Capture the cell that displays the provided text and extract its [X, Y] central coordinate. 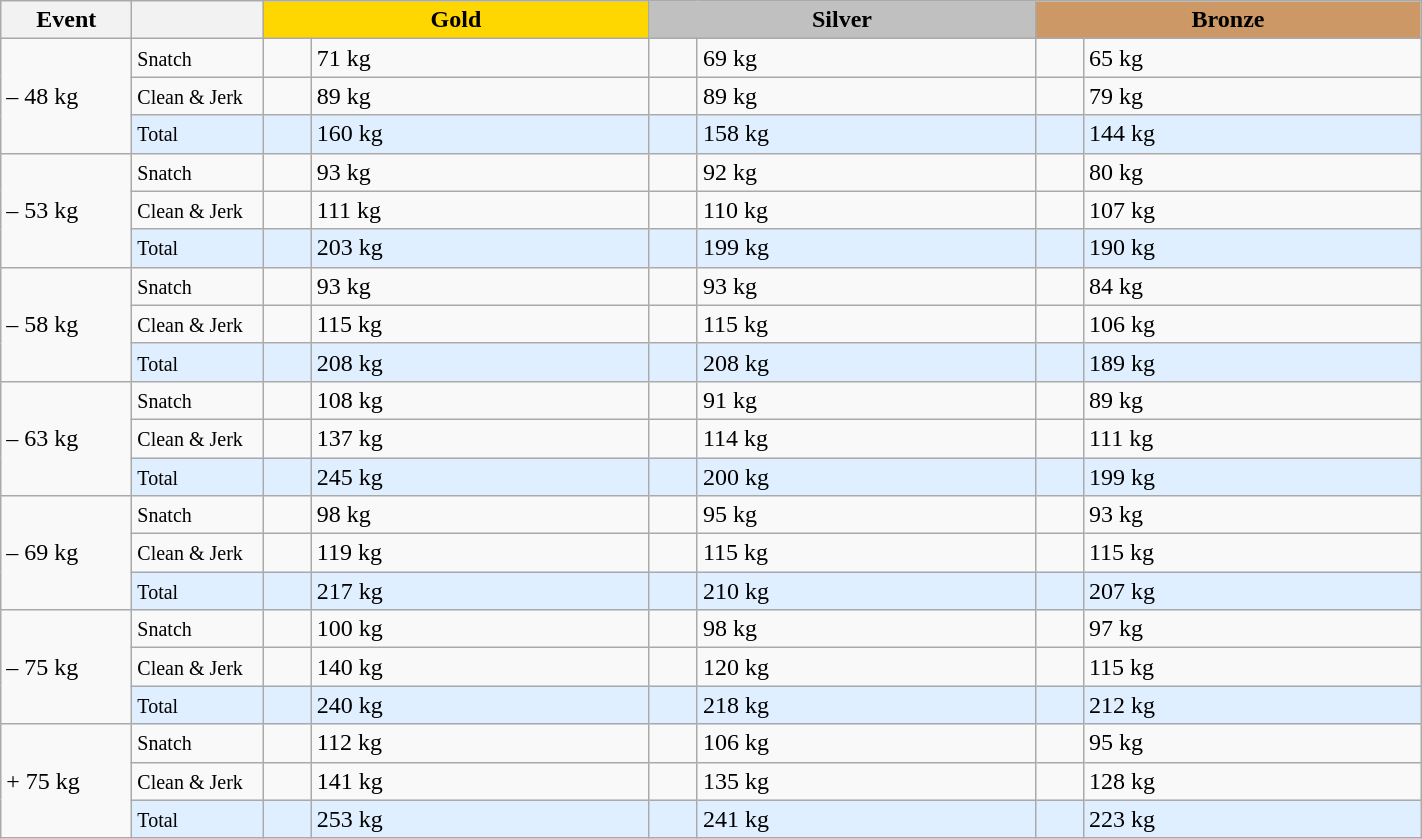
223 kg [1252, 819]
65 kg [1252, 58]
212 kg [1252, 705]
190 kg [1252, 248]
114 kg [866, 438]
241 kg [866, 819]
– 75 kg [66, 667]
79 kg [1252, 96]
112 kg [480, 743]
92 kg [866, 172]
253 kg [480, 819]
97 kg [1252, 629]
– 63 kg [66, 438]
135 kg [866, 781]
128 kg [1252, 781]
– 53 kg [66, 210]
– 69 kg [66, 553]
108 kg [480, 400]
158 kg [866, 134]
140 kg [480, 667]
189 kg [1252, 362]
141 kg [480, 781]
84 kg [1252, 286]
69 kg [866, 58]
+ 75 kg [66, 781]
217 kg [480, 591]
200 kg [866, 477]
– 58 kg [66, 324]
245 kg [480, 477]
120 kg [866, 667]
71 kg [480, 58]
– 48 kg [66, 96]
240 kg [480, 705]
137 kg [480, 438]
160 kg [480, 134]
Gold [456, 20]
Event [66, 20]
110 kg [866, 210]
119 kg [480, 553]
218 kg [866, 705]
144 kg [1252, 134]
210 kg [866, 591]
80 kg [1252, 172]
107 kg [1252, 210]
207 kg [1252, 591]
100 kg [480, 629]
91 kg [866, 400]
Bronze [1228, 20]
203 kg [480, 248]
Silver [842, 20]
